Extract the (X, Y) coordinate from the center of the cell holding the provided text.  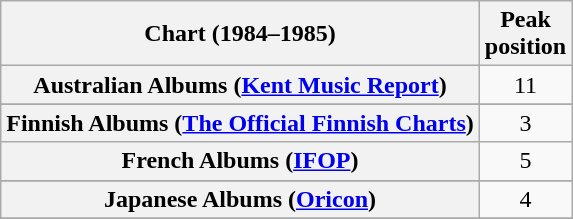
Australian Albums (Kent Music Report) (240, 85)
4 (525, 199)
French Albums (IFOP) (240, 161)
11 (525, 85)
Japanese Albums (Oricon) (240, 199)
Chart (1984–1985) (240, 34)
Peakposition (525, 34)
Finnish Albums (The Official Finnish Charts) (240, 123)
3 (525, 123)
5 (525, 161)
